Pinpoint the cell where the given text exists, returning its [X, Y] midpoint coordinate. 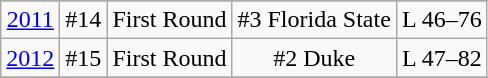
L 46–76 [442, 20]
#3 Florida State [314, 20]
L 47–82 [442, 58]
#15 [84, 58]
2012 [30, 58]
2011 [30, 20]
#2 Duke [314, 58]
#14 [84, 20]
